Locate the cell with the specified text and output its (x, y) center coordinate. 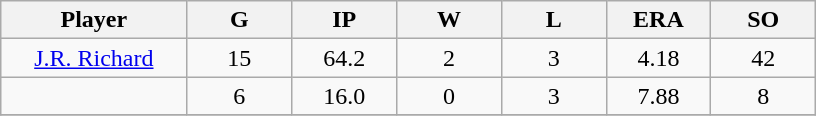
7.88 (658, 96)
ERA (658, 20)
L (554, 20)
16.0 (344, 96)
G (240, 20)
Player (94, 20)
64.2 (344, 58)
0 (450, 96)
J.R. Richard (94, 58)
4.18 (658, 58)
SO (764, 20)
42 (764, 58)
6 (240, 96)
8 (764, 96)
IP (344, 20)
W (450, 20)
2 (450, 58)
15 (240, 58)
